Return (x, y) of the center of cell containing provided text 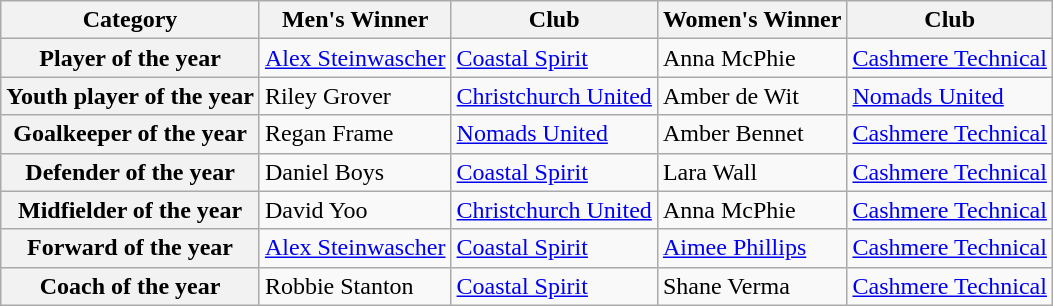
Robbie Stanton (355, 286)
David Yoo (355, 210)
Women's Winner (752, 20)
Forward of the year (130, 248)
Amber Bennet (752, 134)
Men's Winner (355, 20)
Youth player of the year (130, 96)
Defender of the year (130, 172)
Lara Wall (752, 172)
Aimee Phillips (752, 248)
Amber de Wit (752, 96)
Player of the year (130, 58)
Riley Grover (355, 96)
Coach of the year (130, 286)
Shane Verma (752, 286)
Midfielder of the year (130, 210)
Regan Frame (355, 134)
Category (130, 20)
Goalkeeper of the year (130, 134)
Daniel Boys (355, 172)
